Output the [X, Y] coordinate of the center of the cell containing the given text.  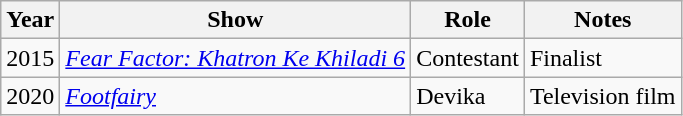
Fear Factor: Khatron Ke Khiladi 6 [236, 58]
Footfairy [236, 96]
Year [30, 20]
Finalist [602, 58]
Role [468, 20]
2020 [30, 96]
Contestant [468, 58]
2015 [30, 58]
Show [236, 20]
Devika [468, 96]
Notes [602, 20]
Television film [602, 96]
